Identify which cell holds the provided text, then report its (x, y) central coordinate. 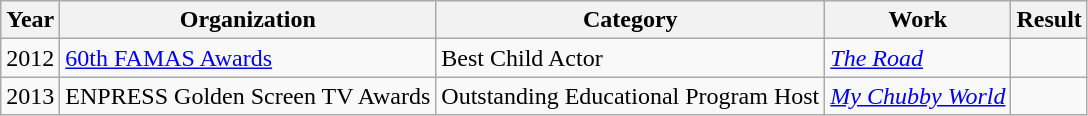
Organization (248, 20)
2012 (30, 58)
Result (1049, 20)
Work (918, 20)
My Chubby World (918, 96)
2013 (30, 96)
Best Child Actor (630, 58)
Category (630, 20)
Year (30, 20)
Outstanding Educational Program Host (630, 96)
60th FAMAS Awards (248, 58)
ENPRESS Golden Screen TV Awards (248, 96)
The Road (918, 58)
